Capture the cell that displays the provided text and extract its [X, Y] central coordinate. 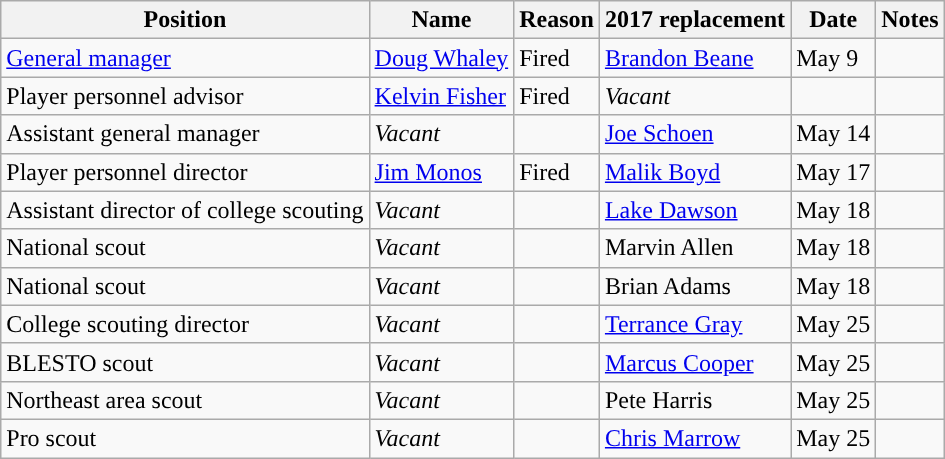
Pro scout [185, 438]
Marvin Allen [694, 248]
Joe Schoen [694, 134]
Lake Dawson [694, 210]
Reason [557, 20]
Player personnel director [185, 172]
Brandon Beane [694, 58]
Marcus Cooper [694, 362]
Name [442, 20]
College scouting director [185, 324]
Terrance Gray [694, 324]
May 14 [834, 134]
Player personnel advisor [185, 96]
Northeast area scout [185, 400]
Brian Adams [694, 286]
General manager [185, 58]
Jim Monos [442, 172]
Notes [910, 20]
Chris Marrow [694, 438]
May 17 [834, 172]
2017 replacement [694, 20]
Kelvin Fisher [442, 96]
Position [185, 20]
Doug Whaley [442, 58]
Malik Boyd [694, 172]
BLESTO scout [185, 362]
Pete Harris [694, 400]
Assistant director of college scouting [185, 210]
Assistant general manager [185, 134]
Date [834, 20]
May 9 [834, 58]
